For the text-containing cell, return its midpoint in [x, y] coordinate format. 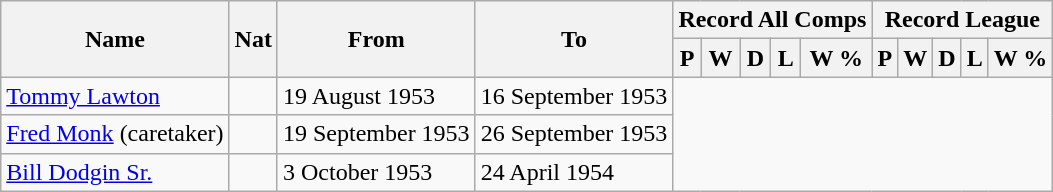
26 September 1953 [574, 134]
From [376, 39]
Record All Comps [772, 20]
3 October 1953 [376, 172]
Fred Monk (caretaker) [115, 134]
19 September 1953 [376, 134]
Bill Dodgin Sr. [115, 172]
Name [115, 39]
19 August 1953 [376, 96]
Tommy Lawton [115, 96]
24 April 1954 [574, 172]
Nat [253, 39]
16 September 1953 [574, 96]
Record League [962, 20]
To [574, 39]
